Identify which cell holds the provided text, then report its [X, Y] central coordinate. 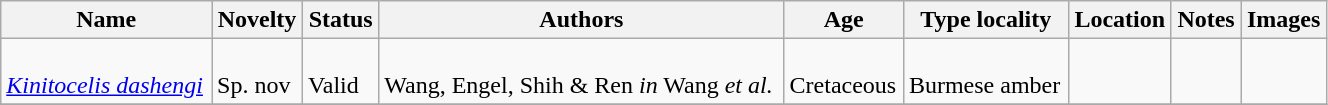
Name [106, 20]
Images [1284, 20]
Age [844, 20]
Valid [341, 72]
Sp. nov [258, 72]
Location [1120, 20]
Status [341, 20]
Cretaceous [844, 72]
Wang, Engel, Shih & Ren in Wang et al. [582, 72]
Authors [582, 20]
Burmese amber [986, 72]
Kinitocelis dashengi [106, 72]
Novelty [258, 20]
Notes [1206, 20]
Type locality [986, 20]
